Scan for the cell matching the given text and deliver its [x, y] coordinate at center. 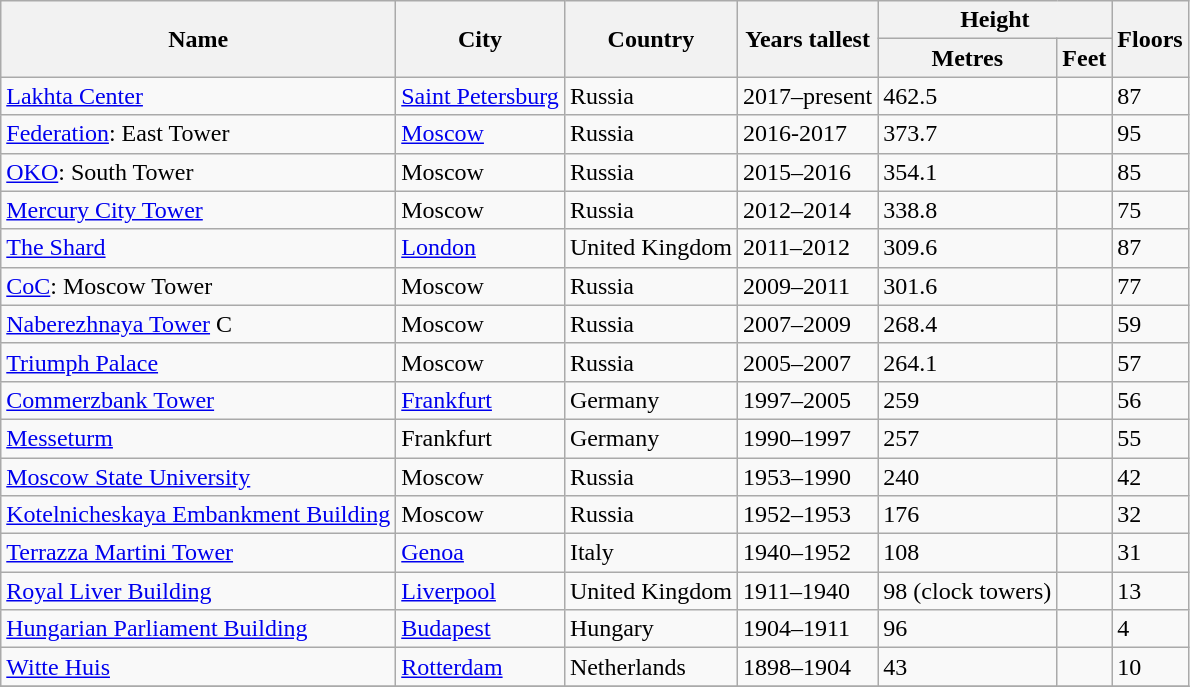
1911–1940 [807, 591]
75 [1150, 210]
31 [1150, 553]
London [480, 248]
56 [1150, 400]
2012–2014 [807, 210]
Hungarian Parliament Building [198, 629]
Liverpool [480, 591]
85 [1150, 172]
The Shard [198, 248]
259 [968, 400]
264.1 [968, 362]
42 [1150, 477]
96 [968, 629]
Royal Liver Building [198, 591]
1952–1953 [807, 515]
Messeturm [198, 438]
Terrazza Martini Tower [198, 553]
2015–2016 [807, 172]
Name [198, 39]
268.4 [968, 324]
2016-2017 [807, 134]
309.6 [968, 248]
338.8 [968, 210]
OKO: South Tower [198, 172]
57 [1150, 362]
77 [1150, 286]
Lakhta Center [198, 96]
Moscow State University [198, 477]
373.7 [968, 134]
Hungary [650, 629]
59 [1150, 324]
City [480, 39]
257 [968, 438]
354.1 [968, 172]
2011–2012 [807, 248]
1940–1952 [807, 553]
2005–2007 [807, 362]
1997–2005 [807, 400]
Feet [1084, 58]
301.6 [968, 286]
462.5 [968, 96]
Genoa [480, 553]
1953–1990 [807, 477]
240 [968, 477]
Commerzbank Tower [198, 400]
Metres [968, 58]
1990–1997 [807, 438]
Floors [1150, 39]
2007–2009 [807, 324]
Budapest [480, 629]
1904–1911 [807, 629]
Country [650, 39]
CoC: Moscow Tower [198, 286]
Netherlands [650, 667]
Kotelnicheskaya Embankment Building [198, 515]
1898–1904 [807, 667]
108 [968, 553]
Years tallest [807, 39]
Witte Huis [198, 667]
Italy [650, 553]
4 [1150, 629]
Saint Petersburg [480, 96]
176 [968, 515]
Federation: East Tower [198, 134]
Naberezhnaya Tower C [198, 324]
43 [968, 667]
Height [995, 20]
13 [1150, 591]
32 [1150, 515]
Rotterdam [480, 667]
55 [1150, 438]
95 [1150, 134]
2017–present [807, 96]
2009–2011 [807, 286]
10 [1150, 667]
98 (clock towers) [968, 591]
Mercury City Tower [198, 210]
Triumph Palace [198, 362]
